From the cell containing the given text, extract its center point as [x, y] coordinate. 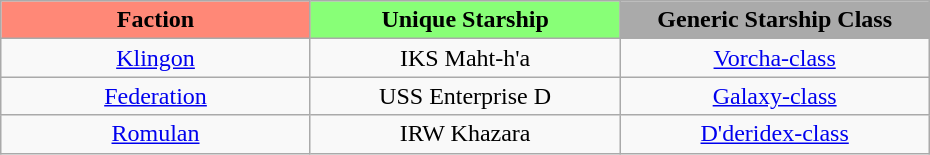
D'deridex-class [775, 134]
USS Enterprise D [465, 96]
Galaxy-class [775, 96]
Vorcha-class [775, 58]
Unique Starship [465, 20]
IKS Maht-h'a [465, 58]
Federation [156, 96]
Klingon [156, 58]
Generic Starship Class [775, 20]
Romulan [156, 134]
IRW Khazara [465, 134]
Faction [156, 20]
